Detect which cell encompasses the target text, then output its [X, Y] center coordinate. 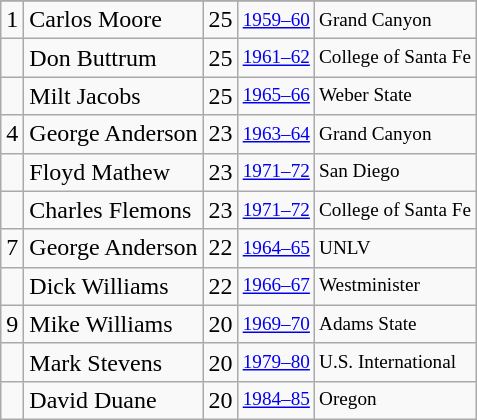
Floyd Mathew [114, 172]
Weber State [394, 96]
Dick Williams [114, 286]
UNLV [394, 248]
Westminister [394, 286]
1964–65 [276, 248]
1 [12, 20]
1965–66 [276, 96]
1969–70 [276, 324]
Adams State [394, 324]
1963–64 [276, 134]
1984–85 [276, 400]
4 [12, 134]
1979–80 [276, 362]
1959–60 [276, 20]
Carlos Moore [114, 20]
Don Buttrum [114, 58]
Mike Williams [114, 324]
1966–67 [276, 286]
Charles Flemons [114, 210]
U.S. International [394, 362]
San Diego [394, 172]
Mark Stevens [114, 362]
Oregon [394, 400]
David Duane [114, 400]
1961–62 [276, 58]
9 [12, 324]
7 [12, 248]
Milt Jacobs [114, 96]
